Capture the cell that displays the provided text and extract its [X, Y] central coordinate. 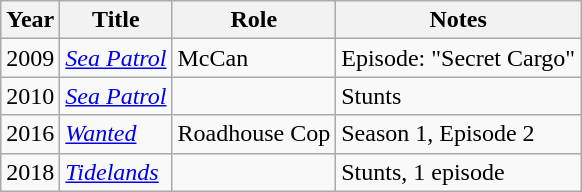
Roadhouse Cop [254, 134]
Title [116, 20]
Year [30, 20]
Tidelands [116, 172]
Episode: "Secret Cargo" [458, 58]
2009 [30, 58]
Notes [458, 20]
Stunts [458, 96]
McCan [254, 58]
Season 1, Episode 2 [458, 134]
2016 [30, 134]
Wanted [116, 134]
2010 [30, 96]
Role [254, 20]
Stunts, 1 episode [458, 172]
2018 [30, 172]
